From the cell containing the given text, extract its center point as (X, Y) coordinate. 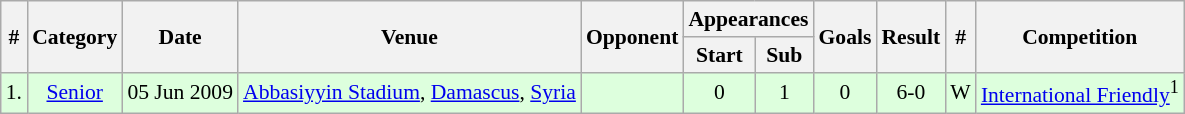
Start (719, 55)
International Friendly1 (1080, 92)
05 Jun 2009 (180, 92)
Sub (784, 55)
Senior (74, 92)
Venue (410, 36)
W (960, 92)
Opponent (632, 36)
Category (74, 36)
Goals (844, 36)
Competition (1080, 36)
1 (784, 92)
Result (910, 36)
1. (14, 92)
Appearances (748, 19)
Abbasiyyin Stadium, Damascus, Syria (410, 92)
Date (180, 36)
6-0 (910, 92)
